Provide the (X, Y) coordinate of the cell's center where the given text is located.  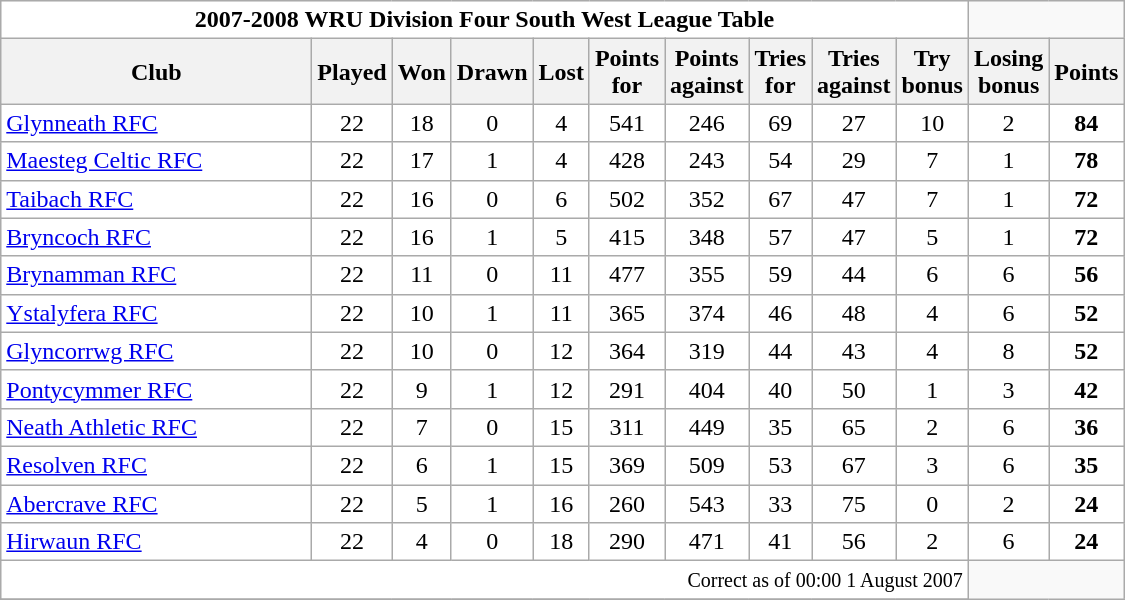
319 (706, 351)
260 (626, 503)
Pontycymmer RFC (156, 389)
Lost (561, 72)
42 (1086, 389)
8 (1008, 351)
Glyncorrwg RFC (156, 351)
65 (854, 427)
75 (854, 503)
415 (626, 237)
374 (706, 313)
Drawn (492, 72)
509 (706, 465)
Ystalyfera RFC (156, 313)
46 (780, 313)
348 (706, 237)
59 (780, 275)
Points for (626, 72)
Taibach RFC (156, 199)
Correct as of 00:00 1 August 2007 (485, 580)
Tries for (780, 72)
355 (706, 275)
36 (1086, 427)
Points against (706, 72)
Losing bonus (1008, 72)
Try bonus (932, 72)
54 (780, 161)
449 (706, 427)
291 (626, 389)
471 (706, 542)
17 (422, 161)
369 (626, 465)
477 (626, 275)
Played (352, 72)
Points (1086, 72)
27 (854, 123)
428 (626, 161)
43 (854, 351)
78 (1086, 161)
404 (706, 389)
502 (626, 199)
53 (780, 465)
Brynamman RFC (156, 275)
Glynneath RFC (156, 123)
352 (706, 199)
9 (422, 389)
84 (1086, 123)
48 (854, 313)
69 (780, 123)
364 (626, 351)
29 (854, 161)
40 (780, 389)
33 (780, 503)
246 (706, 123)
Tries against (854, 72)
Resolven RFC (156, 465)
50 (854, 389)
Maesteg Celtic RFC (156, 161)
311 (626, 427)
541 (626, 123)
2007-2008 WRU Division Four South West League Table (485, 20)
243 (706, 161)
57 (780, 237)
543 (706, 503)
Bryncoch RFC (156, 237)
41 (780, 542)
Won (422, 72)
365 (626, 313)
Neath Athletic RFC (156, 427)
Abercrave RFC (156, 503)
Hirwaun RFC (156, 542)
290 (626, 542)
Club (156, 72)
